Pinpoint the cell where the given text exists, returning its [x, y] midpoint coordinate. 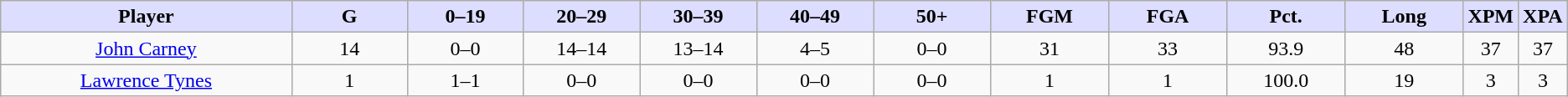
33 [1168, 48]
48 [1404, 48]
20–29 [581, 17]
0–19 [465, 17]
40–49 [814, 17]
Lawrence Tynes [146, 80]
93.9 [1287, 48]
13–14 [699, 48]
50+ [932, 17]
Pct. [1287, 17]
100.0 [1287, 80]
31 [1049, 48]
14–14 [581, 48]
19 [1404, 80]
FGA [1168, 17]
1–1 [465, 80]
XPM [1491, 17]
4–5 [814, 48]
Long [1404, 17]
XPA [1543, 17]
G [349, 17]
FGM [1049, 17]
30–39 [699, 17]
John Carney [146, 48]
14 [349, 48]
Player [146, 17]
